Return the [x, y] coordinate for the center point of the cell that contains the specified text.  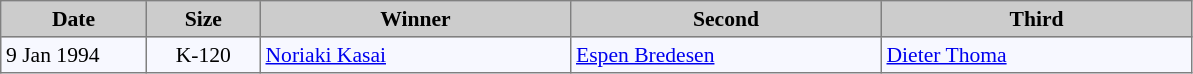
Dieter Thoma [1036, 55]
K-120 [203, 55]
Noriaki Kasai [415, 55]
Date [74, 19]
9 Jan 1994 [74, 55]
Third [1036, 19]
Espen Bredesen [726, 55]
Winner [415, 19]
Size [203, 19]
Second [726, 19]
